Identify which cell holds the provided text, then report its [x, y] central coordinate. 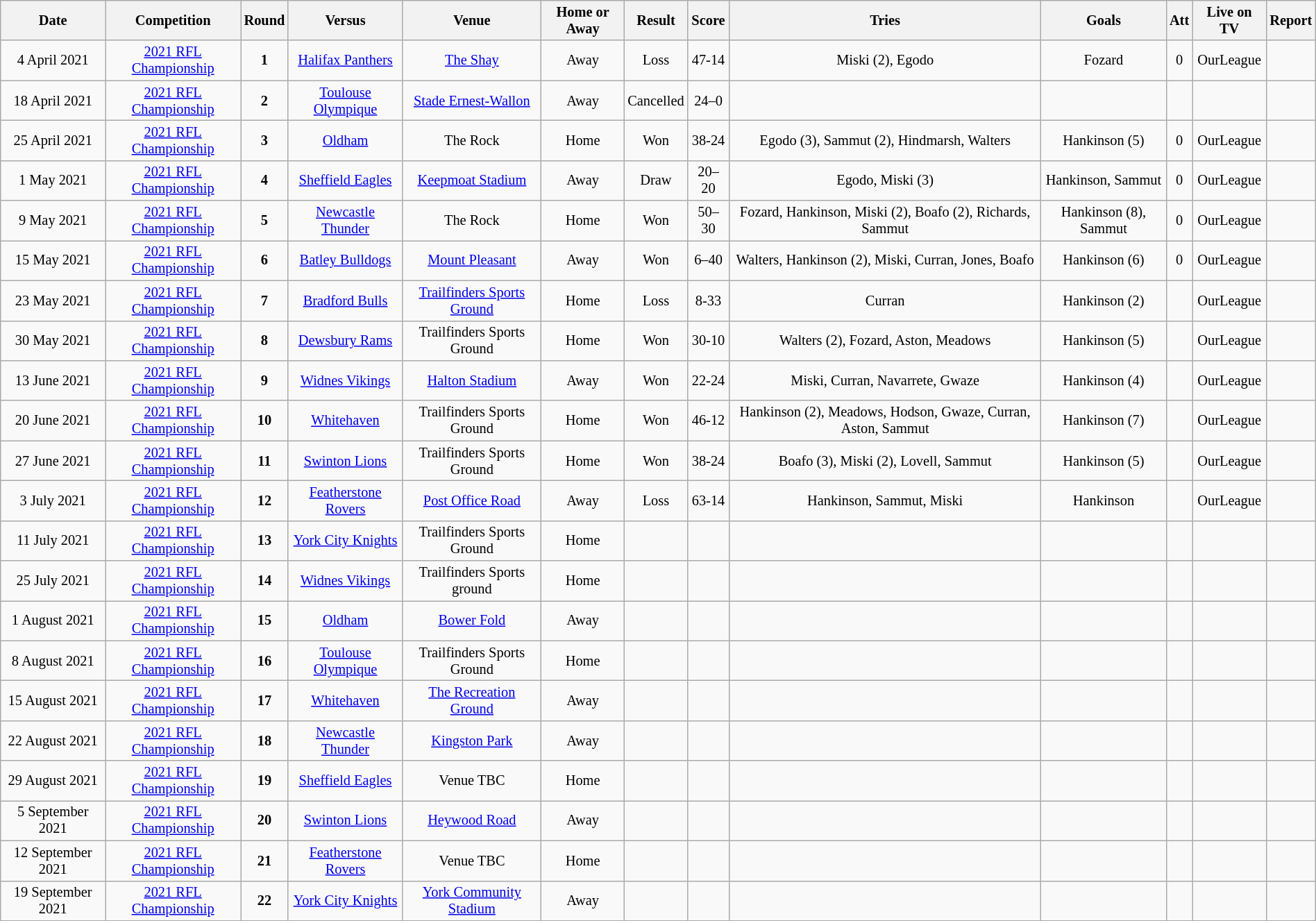
19 [265, 781]
7 [265, 301]
8 [265, 341]
5 [265, 221]
22-24 [709, 380]
12 [265, 500]
46-12 [709, 421]
15 May 2021 [53, 260]
Venue [472, 20]
Goals [1104, 20]
Walters, Hankinson (2), Miski, Curran, Jones, Boafo [886, 260]
Egodo (3), Sammut (2), Hindmarsh, Walters [886, 140]
30-10 [709, 341]
20 [265, 820]
23 May 2021 [53, 301]
20 June 2021 [53, 421]
Hankinson, Sammut [1104, 180]
27 June 2021 [53, 461]
Halton Stadium [472, 380]
Batley Bulldogs [346, 260]
8-33 [709, 301]
1 [265, 60]
2 [265, 101]
25 July 2021 [53, 581]
50–30 [709, 221]
Versus [346, 20]
Cancelled [655, 101]
Result [655, 20]
6–40 [709, 260]
Boafo (3), Miski (2), Lovell, Sammut [886, 461]
14 [265, 581]
15 August 2021 [53, 700]
Draw [655, 180]
Tries [886, 20]
19 September 2021 [53, 901]
11 July 2021 [53, 541]
Hankinson (2) [1104, 301]
47-14 [709, 60]
13 June 2021 [53, 380]
Miski, Curran, Navarrete, Gwaze [886, 380]
Round [265, 20]
The Recreation Ground [472, 700]
63-14 [709, 500]
Dewsbury Rams [346, 341]
5 September 2021 [53, 820]
Post Office Road [472, 500]
Bradford Bulls [346, 301]
Live on TV [1229, 20]
3 July 2021 [53, 500]
6 [265, 260]
Bower Fold [472, 620]
13 [265, 541]
Egodo, Miski (3) [886, 180]
Fozard, Hankinson, Miski (2), Boafo (2), Richards, Sammut [886, 221]
Hankinson (4) [1104, 380]
30 May 2021 [53, 341]
18 April 2021 [53, 101]
Att [1179, 20]
Keepmoat Stadium [472, 180]
15 [265, 620]
Mount Pleasant [472, 260]
Fozard [1104, 60]
Kingston Park [472, 741]
Hankinson (8), Sammut [1104, 221]
16 [265, 661]
22 August 2021 [53, 741]
18 [265, 741]
11 [265, 461]
Competition [174, 20]
Score [709, 20]
Home or Away [583, 20]
Halifax Panthers [346, 60]
20–20 [709, 180]
9 May 2021 [53, 221]
Trailfinders Sports ground [472, 581]
Hankinson, Sammut, Miski [886, 500]
Hankinson [1104, 500]
25 April 2021 [53, 140]
Stade Ernest-Wallon [472, 101]
Walters (2), Fozard, Aston, Meadows [886, 341]
12 September 2021 [53, 861]
1 May 2021 [53, 180]
Hankinson (7) [1104, 421]
8 August 2021 [53, 661]
17 [265, 700]
3 [265, 140]
9 [265, 380]
24–0 [709, 101]
22 [265, 901]
Date [53, 20]
Hankinson (2), Meadows, Hodson, Gwaze, Curran, Aston, Sammut [886, 421]
4 [265, 180]
10 [265, 421]
Heywood Road [472, 820]
4 April 2021 [53, 60]
York Community Stadium [472, 901]
Report [1291, 20]
21 [265, 861]
Hankinson (6) [1104, 260]
29 August 2021 [53, 781]
Curran [886, 301]
1 August 2021 [53, 620]
Miski (2), Egodo [886, 60]
The Shay [472, 60]
